Pinpoint the cell where the given text exists, returning its (x, y) midpoint coordinate. 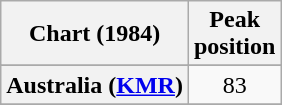
Peakposition (234, 34)
Chart (1984) (95, 34)
83 (234, 85)
Australia (KMR) (95, 85)
